Provide the (X, Y) coordinate of the cell's center where the given text is located.  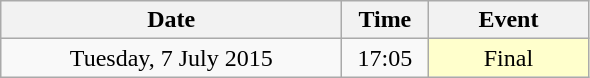
Event (508, 20)
17:05 (385, 58)
Date (172, 20)
Time (385, 20)
Tuesday, 7 July 2015 (172, 58)
Final (508, 58)
